Locate the cell with the specified text and output its [x, y] center coordinate. 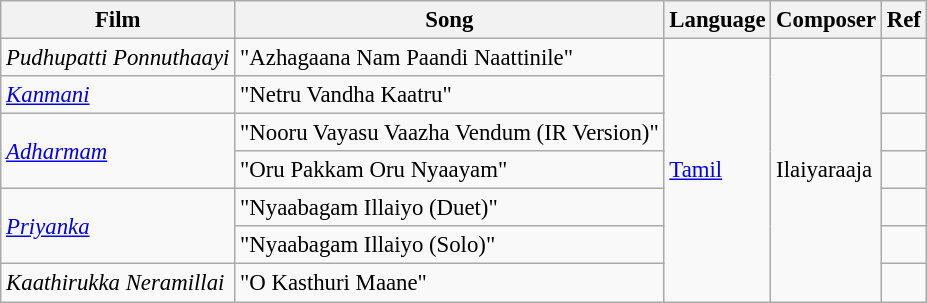
Tamil [718, 170]
"Nooru Vayasu Vaazha Vendum (IR Version)" [450, 133]
Ilaiyaraaja [826, 170]
Film [118, 20]
"O Kasthuri Maane" [450, 283]
"Nyaabagam Illaiyo (Duet)" [450, 208]
"Azhagaana Nam Paandi Naattinile" [450, 58]
Language [718, 20]
Song [450, 20]
Adharmam [118, 152]
Pudhupatti Ponnuthaayi [118, 58]
"Nyaabagam Illaiyo (Solo)" [450, 245]
Ref [904, 20]
Kaathirukka Neramillai [118, 283]
"Netru Vandha Kaatru" [450, 95]
Composer [826, 20]
Kanmani [118, 95]
"Oru Pakkam Oru Nyaayam" [450, 170]
Priyanka [118, 226]
